Pinpoint the cell where the given text exists, returning its (x, y) midpoint coordinate. 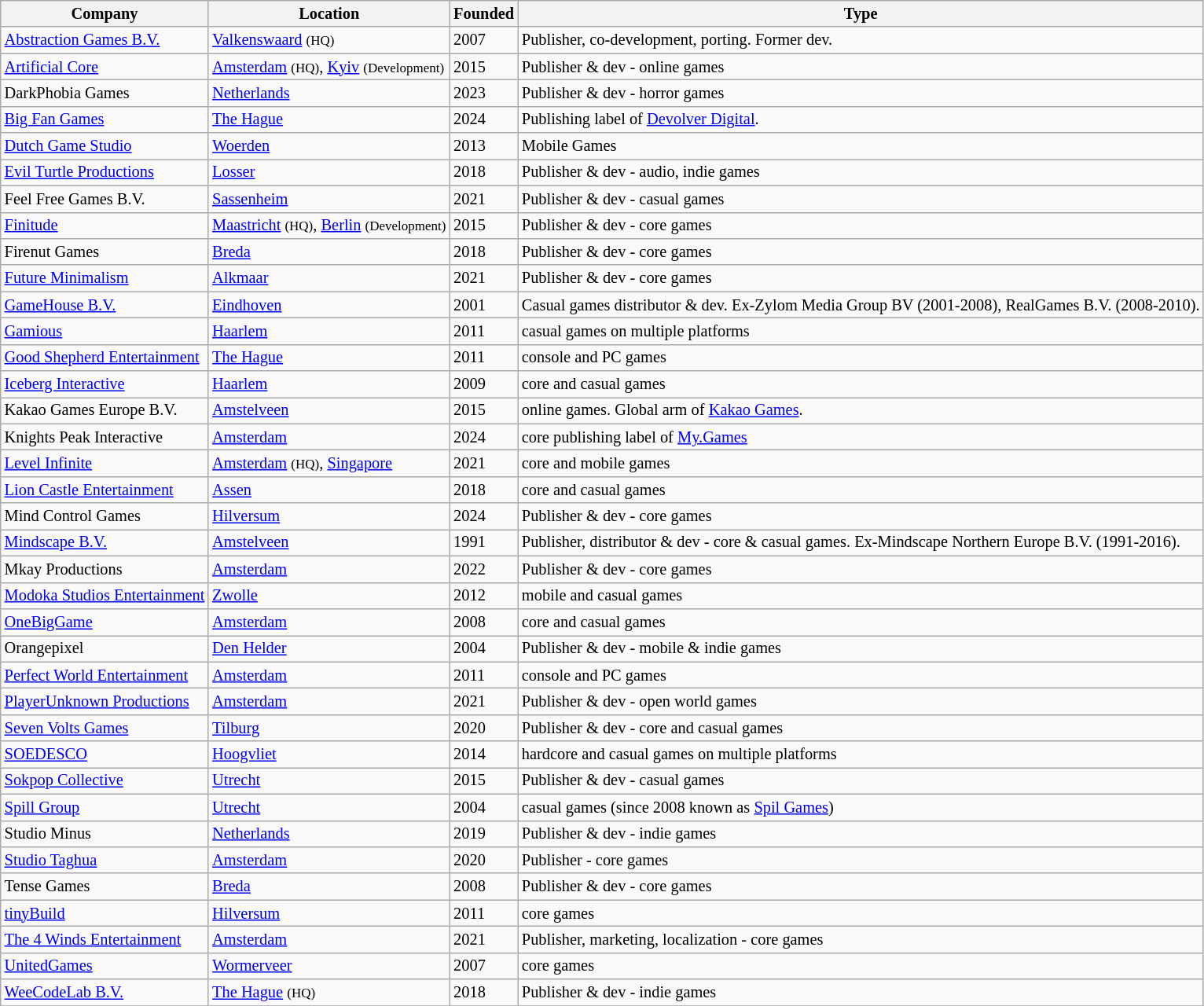
PlayerUnknown Productions (105, 701)
Level Infinite (105, 463)
Mkay Productions (105, 569)
Type (861, 13)
Hoogvliet (329, 754)
hardcore and casual games on multiple platforms (861, 754)
Tense Games (105, 887)
Eindhoven (329, 305)
Company (105, 13)
Studio Taghua (105, 860)
Amsterdam (HQ), Singapore (329, 463)
The 4 Winds Entertainment (105, 939)
Sokpop Collective (105, 780)
Publisher & dev - audio, indie games (861, 172)
Publisher & dev - open world games (861, 701)
Mind Control Games (105, 516)
Spill Group (105, 807)
Finitude (105, 226)
Dutch Game Studio (105, 146)
Lion Castle Entertainment (105, 490)
2009 (484, 384)
Valkenswaard (HQ) (329, 40)
Sassenheim (329, 199)
Casual games distributor & dev. Ex-Zylom Media Group BV (2001-2008), RealGames B.V. (2008-2010). (861, 305)
SOEDESCO (105, 754)
Seven Volts Games (105, 728)
Knights Peak Interactive (105, 437)
Artificial Core (105, 67)
Publisher & dev - online games (861, 67)
1991 (484, 542)
2023 (484, 93)
Firenut Games (105, 251)
Publisher, distributor & dev - core & casual games. Ex-Mindscape Northern Europe B.V. (1991-2016). (861, 542)
2019 (484, 834)
Publisher, co-development, porting. Former dev. (861, 40)
GameHouse B.V. (105, 305)
UnitedGames (105, 966)
Gamious (105, 331)
Perfect World Entertainment (105, 675)
2012 (484, 596)
2001 (484, 305)
mobile and casual games (861, 596)
2013 (484, 146)
Big Fan Games (105, 119)
Iceberg Interactive (105, 384)
Amsterdam (HQ), Kyiv (Development) (329, 67)
OneBigGame (105, 622)
Studio Minus (105, 834)
Feel Free Games B.V. (105, 199)
Publisher, marketing, localization - core games (861, 939)
DarkPhobia Games (105, 93)
Future Minimalism (105, 278)
2014 (484, 754)
casual games (since 2008 known as Spil Games) (861, 807)
Maastricht (HQ), Berlin (Development) (329, 226)
Abstraction Games B.V. (105, 40)
Publisher & dev - core and casual games (861, 728)
Publisher & dev - horror games (861, 93)
Zwolle (329, 596)
core and mobile games (861, 463)
2022 (484, 569)
Kakao Games Europe B.V. (105, 410)
Good Shepherd Entertainment (105, 358)
Tilburg (329, 728)
Publishing label of Devolver Digital. (861, 119)
Location (329, 13)
Modoka Studios Entertainment (105, 596)
Evil Turtle Productions (105, 172)
core publishing label of My.Games (861, 437)
Publisher - core games (861, 860)
Den Helder (329, 648)
Assen (329, 490)
Orangepixel (105, 648)
Mindscape B.V. (105, 542)
Founded (484, 13)
Alkmaar (329, 278)
online games. Global arm of Kakao Games. (861, 410)
casual games on multiple platforms (861, 331)
The Hague (HQ) (329, 993)
Woerden (329, 146)
tinyBuild (105, 913)
WeeCodeLab B.V. (105, 993)
Publisher & dev - mobile & indie games (861, 648)
Mobile Games (861, 146)
Wormerveer (329, 966)
Losser (329, 172)
